Scan for the cell matching the given text and deliver its [X, Y] coordinate at center. 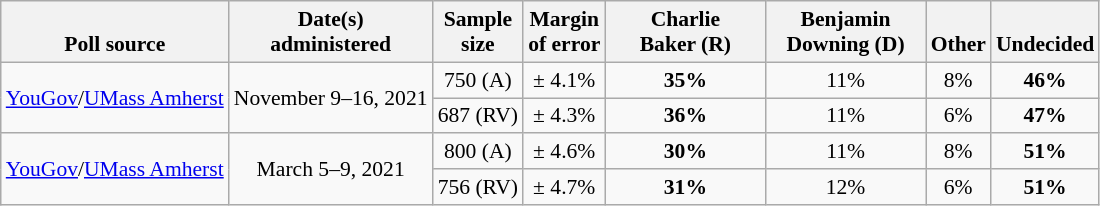
756 (RV) [478, 187]
36% [685, 116]
Marginof error [564, 32]
March 5–9, 2021 [331, 170]
12% [845, 187]
Samplesize [478, 32]
31% [685, 187]
47% [1045, 116]
November 9–16, 2021 [331, 98]
Poll source [115, 32]
Other [958, 32]
Undecided [1045, 32]
46% [1045, 80]
CharlieBaker (R) [685, 32]
BenjaminDowning (D) [845, 32]
± 4.3% [564, 116]
30% [685, 152]
750 (A) [478, 80]
± 4.7% [564, 187]
± 4.6% [564, 152]
687 (RV) [478, 116]
Date(s)administered [331, 32]
± 4.1% [564, 80]
35% [685, 80]
800 (A) [478, 152]
